For the text-containing cell, return its midpoint in (x, y) coordinate format. 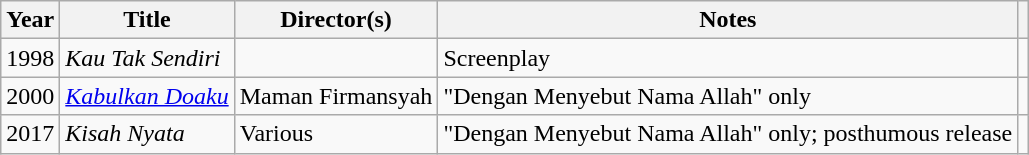
Notes (728, 20)
2000 (30, 96)
1998 (30, 58)
Kabulkan Doaku (147, 96)
Kisah Nyata (147, 134)
"Dengan Menyebut Nama Allah" only (728, 96)
Title (147, 20)
Year (30, 20)
2017 (30, 134)
Maman Firmansyah (336, 96)
Kau Tak Sendiri (147, 58)
Director(s) (336, 20)
Screenplay (728, 58)
"Dengan Menyebut Nama Allah" only; posthumous release (728, 134)
Various (336, 134)
